Capture the cell that displays the provided text and extract its (x, y) central coordinate. 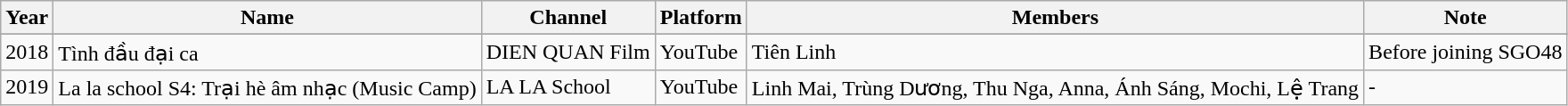
Tình đầu đại ca (267, 53)
Linh Mai, Trùng Dương, Thu Nga, Anna, Ánh Sáng, Mochi, Lệ Trang (1055, 87)
Members (1055, 18)
Before joining SGO48 (1466, 53)
2018 (27, 53)
Platform (700, 18)
Note (1466, 18)
2019 (27, 87)
Tiên Linh (1055, 53)
Name (267, 18)
Channel (568, 18)
DIEN QUAN Film (568, 53)
- (1466, 87)
Year (27, 18)
LA LA School (568, 87)
La la school S4: Trại hè âm nhạc (Music Camp) (267, 87)
